From the cell containing the given text, extract its center point as [x, y] coordinate. 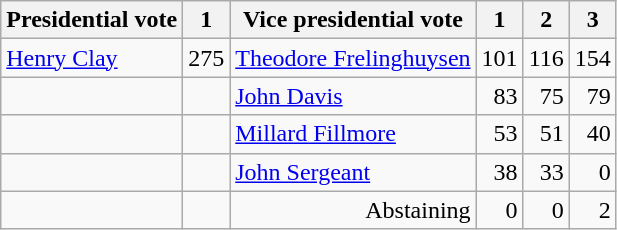
83 [500, 96]
38 [500, 172]
Abstaining [353, 210]
John Sergeant [353, 172]
33 [546, 172]
53 [500, 134]
40 [592, 134]
275 [206, 58]
Theodore Frelinghuysen [353, 58]
101 [500, 58]
Henry Clay [92, 58]
51 [546, 134]
79 [592, 96]
Presidential vote [92, 20]
116 [546, 58]
John Davis [353, 96]
Millard Fillmore [353, 134]
154 [592, 58]
3 [592, 20]
75 [546, 96]
Vice presidential vote [353, 20]
